Extract the (x, y) coordinate from the center of the cell holding the provided text.  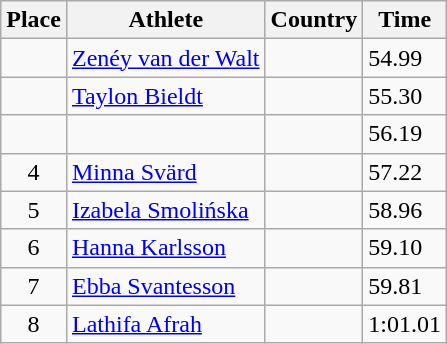
5 (34, 210)
8 (34, 324)
Zenéy van der Walt (166, 58)
Hanna Karlsson (166, 248)
7 (34, 286)
1:01.01 (405, 324)
54.99 (405, 58)
6 (34, 248)
Country (314, 20)
4 (34, 172)
58.96 (405, 210)
55.30 (405, 96)
59.81 (405, 286)
57.22 (405, 172)
56.19 (405, 134)
Izabela Smolińska (166, 210)
Taylon Bieldt (166, 96)
Minna Svärd (166, 172)
59.10 (405, 248)
Lathifa Afrah (166, 324)
Place (34, 20)
Athlete (166, 20)
Time (405, 20)
Ebba Svantesson (166, 286)
